For the text-containing cell, return its midpoint in [x, y] coordinate format. 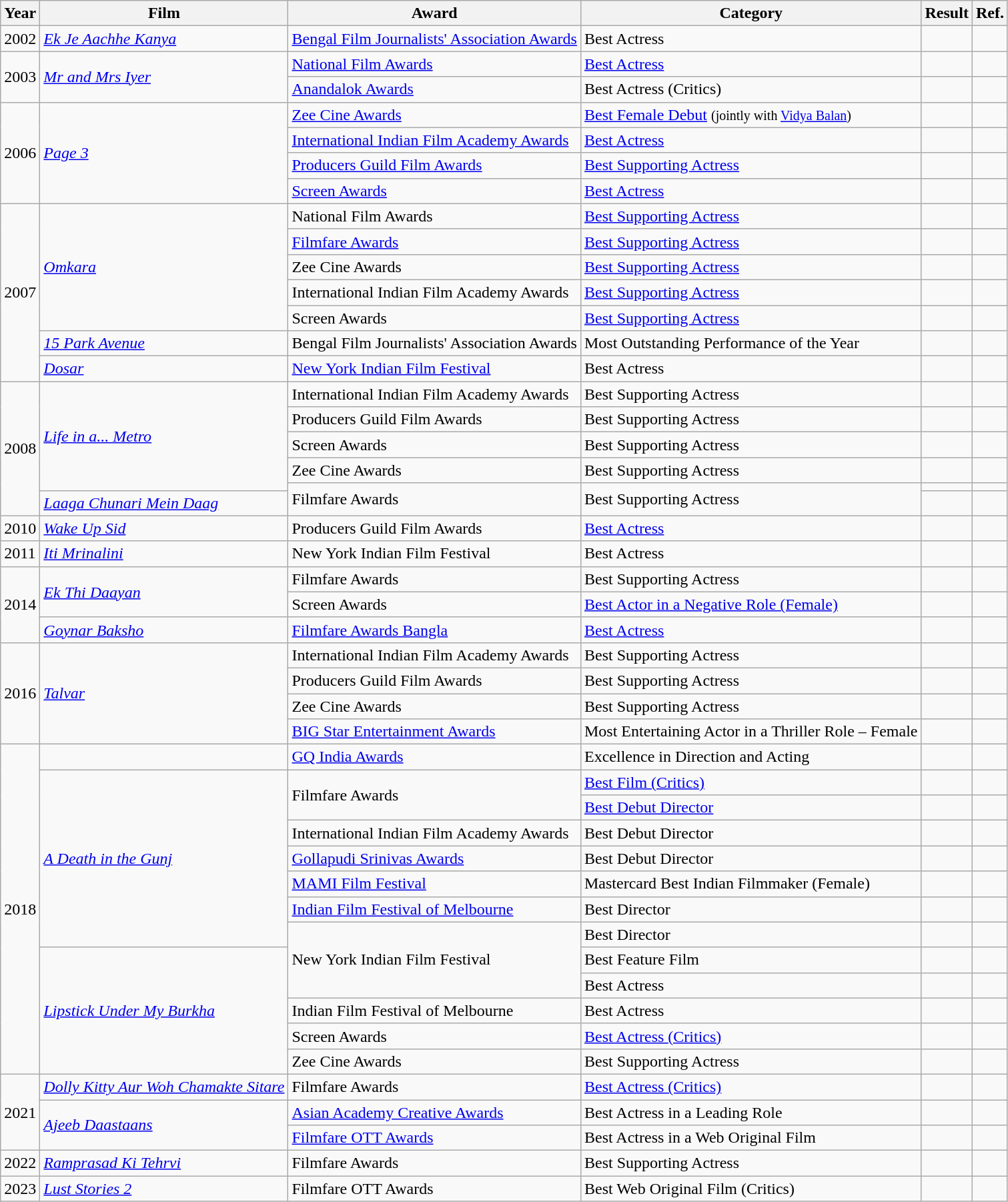
Dolly Kitty Aur Woh Chamakte Sitare [164, 1087]
2006 [20, 153]
2007 [20, 292]
Dosar [164, 369]
Filmfare Awards Bangla [435, 630]
Ramprasad Ki Tehrvi [164, 1163]
Life in a... Metro [164, 436]
2021 [20, 1112]
Film [164, 13]
Ek Je Aachhe Kanya [164, 39]
2016 [20, 693]
Mr and Mrs Iyer [164, 77]
2023 [20, 1189]
Excellence in Direction and Acting [751, 757]
Goynar Baksho [164, 630]
BIG Star Entertainment Awards [435, 732]
Laaga Chunari Mein Daag [164, 503]
Lust Stories 2 [164, 1189]
Best Film (Critics) [751, 782]
MAMI Film Festival [435, 884]
Best Female Debut (jointly with Vidya Balan) [751, 115]
Category [751, 13]
Most Outstanding Performance of the Year [751, 344]
Mastercard Best Indian Filmmaker (Female) [751, 884]
Ref. [990, 13]
Iti Mrinalini [164, 554]
2010 [20, 528]
Ek Thi Daayan [164, 592]
Asian Academy Creative Awards [435, 1112]
2008 [20, 448]
Best Actor in a Negative Role (Female) [751, 604]
Best Actress in a Leading Role [751, 1112]
A Death in the Gunj [164, 858]
2018 [20, 910]
Best Actress in a Web Original Film [751, 1138]
Anandalok Awards [435, 89]
Lipstick Under My Burkha [164, 1011]
Best Web Original Film (Critics) [751, 1189]
Wake Up Sid [164, 528]
Best Feature Film [751, 960]
Gollapudi Srinivas Awards [435, 858]
Year [20, 13]
2022 [20, 1163]
Ajeeb Daastaans [164, 1125]
Page 3 [164, 153]
Result [947, 13]
Omkara [164, 267]
2011 [20, 554]
2003 [20, 77]
2002 [20, 39]
Award [435, 13]
Most Entertaining Actor in a Thriller Role – Female [751, 732]
Talvar [164, 693]
GQ India Awards [435, 757]
2014 [20, 604]
15 Park Avenue [164, 344]
